Scan for the cell matching the given text and deliver its [X, Y] coordinate at center. 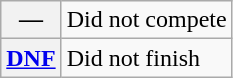
— [31, 20]
Did not compete [146, 20]
Did not finish [146, 58]
DNF [31, 58]
